Output the (X, Y) coordinate of the center of the cell containing the given text.  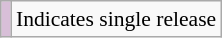
Indicates single release (116, 19)
